Pinpoint the cell where the given text exists, returning its [X, Y] midpoint coordinate. 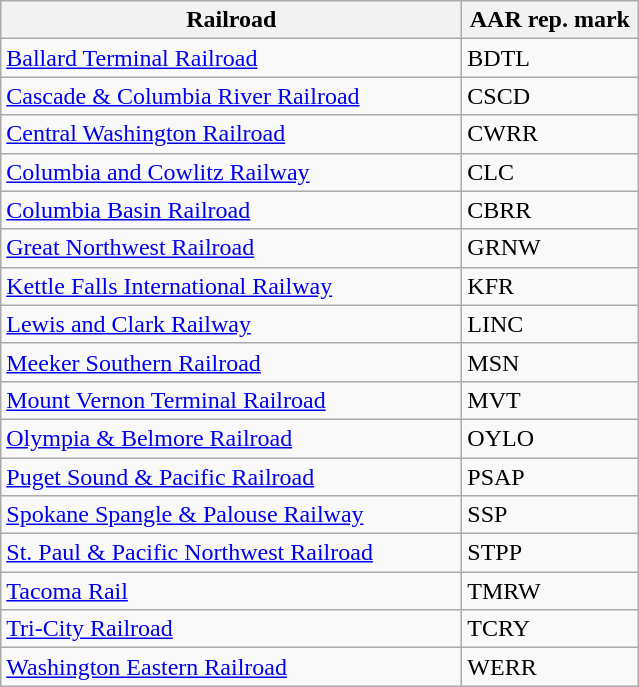
KFR [550, 286]
OYLO [550, 438]
Mount Vernon Terminal Railroad [232, 400]
Spokane Spangle & Palouse Railway [232, 515]
BDTL [550, 58]
Kettle Falls International Railway [232, 286]
Columbia and Cowlitz Railway [232, 172]
CBRR [550, 210]
Meeker Southern Railroad [232, 362]
Puget Sound & Pacific Railroad [232, 477]
Lewis and Clark Railway [232, 324]
CWRR [550, 134]
GRNW [550, 248]
PSAP [550, 477]
CLC [550, 172]
Washington Eastern Railroad [232, 667]
TCRY [550, 629]
STPP [550, 553]
LINC [550, 324]
Cascade & Columbia River Railroad [232, 96]
Central Washington Railroad [232, 134]
Great Northwest Railroad [232, 248]
Columbia Basin Railroad [232, 210]
SSP [550, 515]
Railroad [232, 20]
CSCD [550, 96]
Ballard Terminal Railroad [232, 58]
Olympia & Belmore Railroad [232, 438]
WERR [550, 667]
MSN [550, 362]
Tri-City Railroad [232, 629]
St. Paul & Pacific Northwest Railroad [232, 553]
TMRW [550, 591]
AAR rep. mark [550, 20]
MVT [550, 400]
Tacoma Rail [232, 591]
